Locate the cell with the specified text and output its [X, Y] center coordinate. 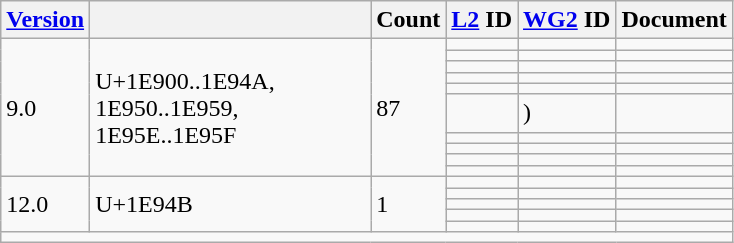
) [567, 113]
L2 ID [482, 20]
Document [674, 20]
9.0 [46, 108]
U+1E94B [230, 204]
Count [408, 20]
1 [408, 204]
WG2 ID [567, 20]
Version [46, 20]
U+1E900..1E94A, 1E950..1E959, 1E95E..1E95F [230, 108]
87 [408, 108]
12.0 [46, 204]
